Locate the cell with the specified text and output its (x, y) center coordinate. 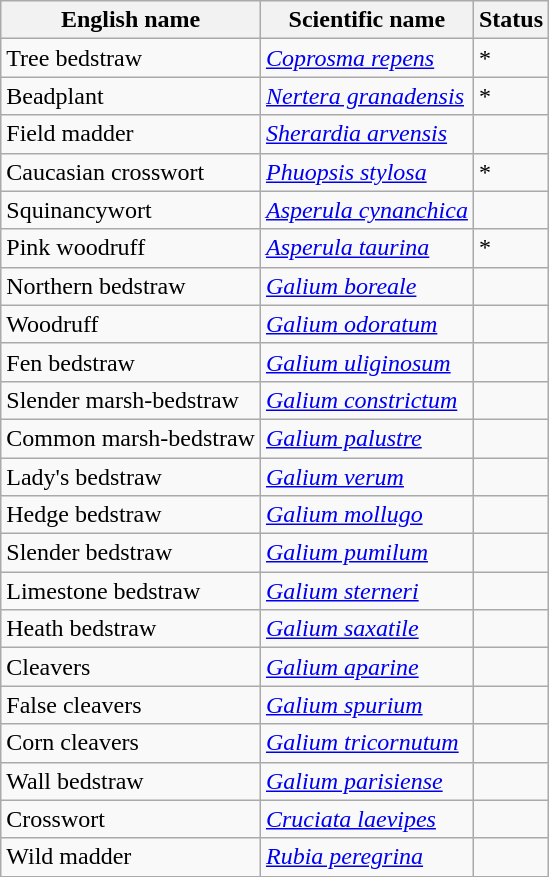
Status (510, 20)
Galium verum (366, 477)
Galium mollugo (366, 515)
Field madder (131, 134)
Galium constrictum (366, 400)
Woodruff (131, 324)
Northern bedstraw (131, 286)
Caucasian crosswort (131, 172)
Cleavers (131, 667)
Galium boreale (366, 286)
Scientific name (366, 20)
Galium odoratum (366, 324)
Wall bedstraw (131, 781)
Slender bedstraw (131, 553)
Galium spurium (366, 705)
Cruciata laevipes (366, 819)
Coprosma repens (366, 58)
Crosswort (131, 819)
Galium saxatile (366, 629)
Hedge bedstraw (131, 515)
Nertera granadensis (366, 96)
Galium aparine (366, 667)
Galium sterneri (366, 591)
Limestone bedstraw (131, 591)
Squinancywort (131, 210)
Galium parisiense (366, 781)
False cleavers (131, 705)
Asperula taurina (366, 248)
Asperula cynanchica (366, 210)
Phuopsis stylosa (366, 172)
Heath bedstraw (131, 629)
Galium uliginosum (366, 362)
Fen bedstraw (131, 362)
Galium tricornutum (366, 743)
Lady's bedstraw (131, 477)
Tree bedstraw (131, 58)
Common marsh-bedstraw (131, 438)
Galium palustre (366, 438)
Galium pumilum (366, 553)
Slender marsh-bedstraw (131, 400)
Rubia peregrina (366, 857)
Beadplant (131, 96)
Pink woodruff (131, 248)
English name (131, 20)
Sherardia arvensis (366, 134)
Wild madder (131, 857)
Corn cleavers (131, 743)
